Extract the (X, Y) coordinate from the center of the cell holding the provided text.  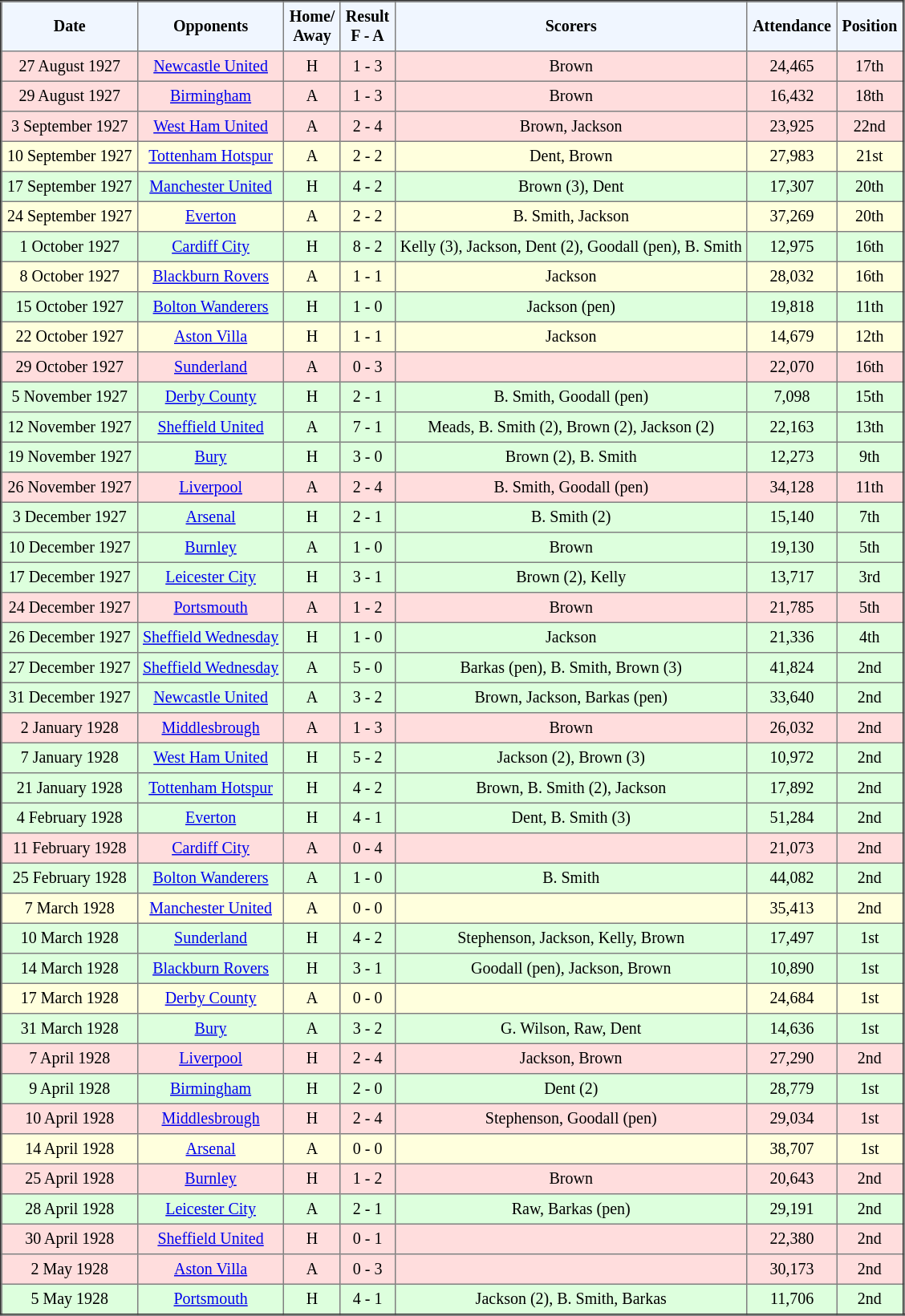
8 October 1927 (70, 277)
Meads, B. Smith (2), Brown (2), Jackson (2) (571, 427)
5 - 0 (367, 668)
Date (70, 26)
13,717 (791, 577)
21st (870, 156)
12,975 (791, 247)
5 - 2 (367, 758)
31 March 1928 (70, 1029)
51,284 (791, 818)
4 February 1928 (70, 818)
5 May 1928 (70, 1299)
25 April 1928 (70, 1179)
B. Smith (2) (571, 517)
0 - 1 (367, 1239)
2 - 0 (367, 1089)
B. Smith, Jackson (571, 217)
21,336 (791, 638)
15th (870, 397)
9th (870, 457)
31 December 1927 (70, 698)
38,707 (791, 1149)
19 November 1927 (70, 457)
24,465 (791, 67)
34,128 (791, 488)
29,034 (791, 1119)
Stephenson, Jackson, Kelly, Brown (571, 938)
Dent, Brown (571, 156)
Attendance (791, 26)
ResultF - A (367, 26)
7th (870, 517)
14,636 (791, 1029)
22nd (870, 127)
17 March 1928 (70, 998)
19,818 (791, 307)
Brown (2), Kelly (571, 577)
11,706 (791, 1299)
29 October 1927 (70, 367)
15 October 1927 (70, 307)
17th (870, 67)
Jackson (2), Brown (3) (571, 758)
17,497 (791, 938)
9 April 1928 (70, 1089)
28 April 1928 (70, 1209)
29 August 1927 (70, 96)
B. Smith (571, 878)
27 August 1927 (70, 67)
Scorers (571, 26)
7 March 1928 (70, 909)
24 December 1927 (70, 608)
14,679 (791, 337)
Jackson, Brown (571, 1059)
4th (870, 638)
21,785 (791, 608)
26,032 (791, 728)
21 January 1928 (70, 788)
27,983 (791, 156)
12th (870, 337)
19,130 (791, 548)
27,290 (791, 1059)
30,173 (791, 1269)
17,307 (791, 187)
7 - 1 (367, 427)
3 September 1927 (70, 127)
10 December 1927 (70, 548)
10 September 1927 (70, 156)
Brown, Jackson, Barkas (pen) (571, 698)
28,032 (791, 277)
21,073 (791, 848)
15,140 (791, 517)
Home/Away (312, 26)
13th (870, 427)
Goodall (pen), Jackson, Brown (571, 969)
10,890 (791, 969)
23,925 (791, 127)
Brown (3), Dent (571, 187)
17 December 1927 (70, 577)
Jackson (pen) (571, 307)
Dent, B. Smith (3) (571, 818)
10,972 (791, 758)
G. Wilson, Raw, Dent (571, 1029)
37,269 (791, 217)
17 September 1927 (70, 187)
3 December 1927 (70, 517)
7 April 1928 (70, 1059)
28,779 (791, 1089)
2 May 1928 (70, 1269)
22,070 (791, 367)
10 March 1928 (70, 938)
29,191 (791, 1209)
16,432 (791, 96)
14 April 1928 (70, 1149)
26 November 1927 (70, 488)
Position (870, 26)
Stephenson, Goodall (pen) (571, 1119)
11 February 1928 (70, 848)
Opponents (210, 26)
35,413 (791, 909)
5 November 1927 (70, 397)
3rd (870, 577)
27 December 1927 (70, 668)
18th (870, 96)
30 April 1928 (70, 1239)
10 April 1928 (70, 1119)
8 - 2 (367, 247)
Jackson (2), B. Smith, Barkas (571, 1299)
24 September 1927 (70, 217)
14 March 1928 (70, 969)
41,824 (791, 668)
0 - 4 (367, 848)
33,640 (791, 698)
22,380 (791, 1239)
17,892 (791, 788)
Kelly (3), Jackson, Dent (2), Goodall (pen), B. Smith (571, 247)
1 October 1927 (70, 247)
12,273 (791, 457)
22,163 (791, 427)
Raw, Barkas (pen) (571, 1209)
Brown, B. Smith (2), Jackson (571, 788)
44,082 (791, 878)
12 November 1927 (70, 427)
2 January 1928 (70, 728)
25 February 1928 (70, 878)
Dent (2) (571, 1089)
3 - 0 (367, 457)
Brown (2), B. Smith (571, 457)
22 October 1927 (70, 337)
26 December 1927 (70, 638)
Barkas (pen), B. Smith, Brown (3) (571, 668)
7,098 (791, 397)
24,684 (791, 998)
7 January 1928 (70, 758)
Brown, Jackson (571, 127)
20,643 (791, 1179)
